Find where the given text appears and provide that cell's center as [X, Y] coordinate. 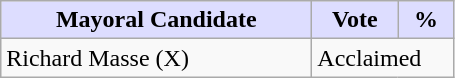
Acclaimed [383, 58]
Vote [355, 20]
Richard Masse (X) [156, 58]
Mayoral Candidate [156, 20]
% [426, 20]
